Locate the cell with the specified text and output its (x, y) center coordinate. 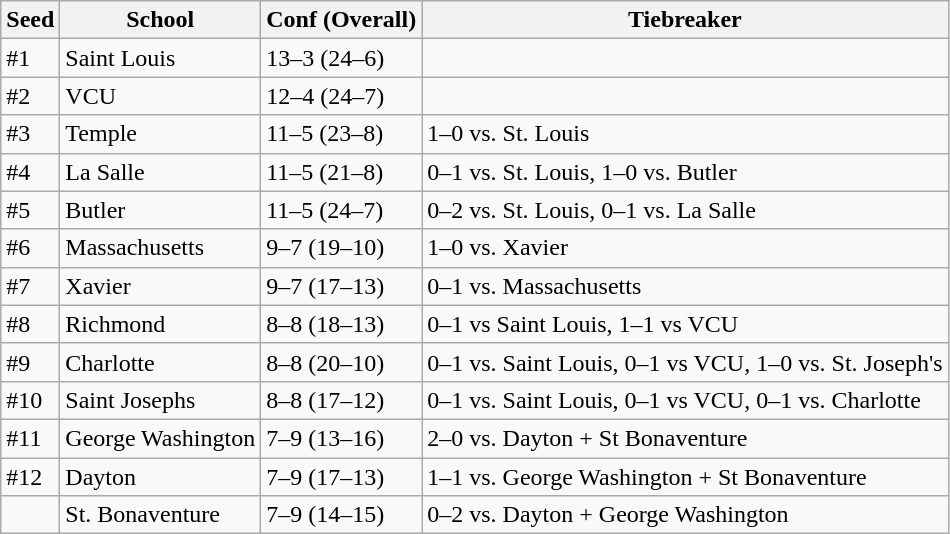
1–0 vs. St. Louis (685, 134)
Xavier (160, 286)
0–2 vs. Dayton + George Washington (685, 515)
13–3 (24–6) (342, 58)
#11 (30, 438)
Seed (30, 20)
#10 (30, 400)
#8 (30, 324)
#9 (30, 362)
11–5 (23–8) (342, 134)
#4 (30, 172)
St. Bonaventure (160, 515)
0–2 vs. St. Louis, 0–1 vs. La Salle (685, 210)
#6 (30, 248)
#12 (30, 477)
11–5 (24–7) (342, 210)
Temple (160, 134)
Saint Josephs (160, 400)
Massachusetts (160, 248)
8–8 (20–10) (342, 362)
#1 (30, 58)
9–7 (19–10) (342, 248)
8–8 (17–12) (342, 400)
#2 (30, 96)
7–9 (13–16) (342, 438)
1–1 vs. George Washington + St Bonaventure (685, 477)
0–1 vs. St. Louis, 1–0 vs. Butler (685, 172)
7–9 (17–13) (342, 477)
Butler (160, 210)
Richmond (160, 324)
7–9 (14–15) (342, 515)
0–1 vs. Massachusetts (685, 286)
La Salle (160, 172)
2–0 vs. Dayton + St Bonaventure (685, 438)
George Washington (160, 438)
Conf (Overall) (342, 20)
Tiebreaker (685, 20)
#7 (30, 286)
8–8 (18–13) (342, 324)
Dayton (160, 477)
0–1 vs. Saint Louis, 0–1 vs VCU, 1–0 vs. St. Joseph's (685, 362)
#5 (30, 210)
School (160, 20)
11–5 (21–8) (342, 172)
#3 (30, 134)
12–4 (24–7) (342, 96)
Saint Louis (160, 58)
VCU (160, 96)
0–1 vs. Saint Louis, 0–1 vs VCU, 0–1 vs. Charlotte (685, 400)
1–0 vs. Xavier (685, 248)
9–7 (17–13) (342, 286)
Charlotte (160, 362)
0–1 vs Saint Louis, 1–1 vs VCU (685, 324)
